Extract the [x, y] coordinate from the center of the cell holding the provided text.  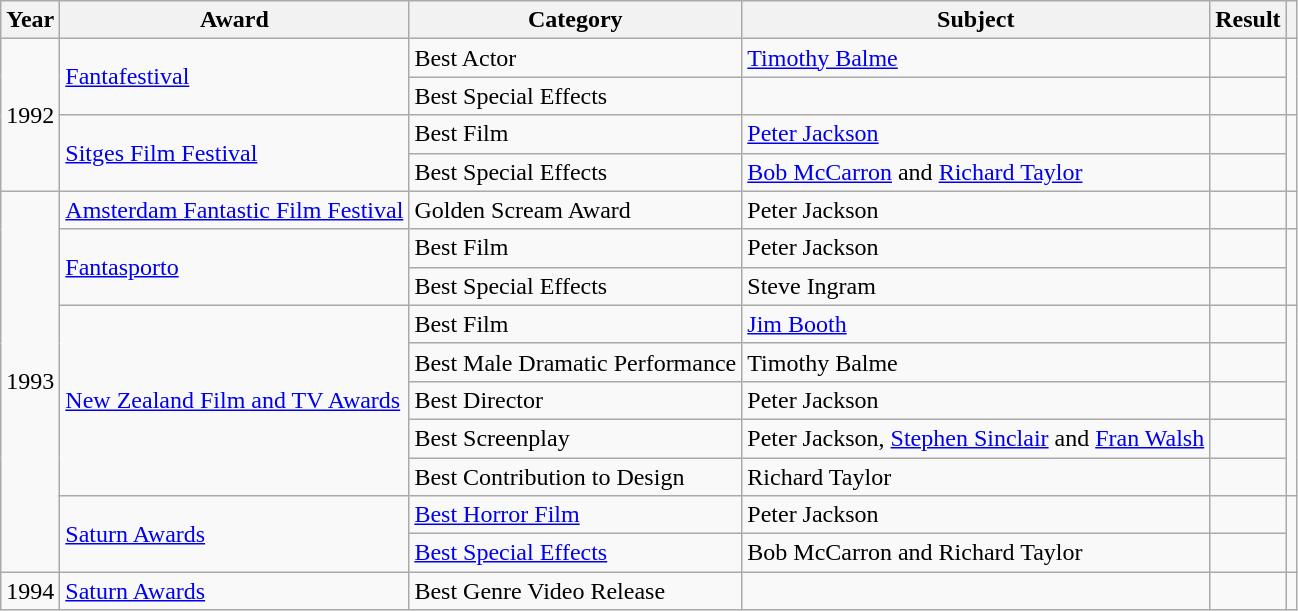
Fantasporto [234, 267]
Jim Booth [976, 324]
Best Director [576, 400]
Category [576, 20]
Best Genre Video Release [576, 591]
Sitges Film Festival [234, 153]
Result [1248, 20]
Year [30, 20]
1993 [30, 382]
Richard Taylor [976, 477]
Best Actor [576, 58]
Golden Scream Award [576, 210]
1992 [30, 115]
Fantafestival [234, 77]
Award [234, 20]
Best Screenplay [576, 438]
Amsterdam Fantastic Film Festival [234, 210]
Peter Jackson, Stephen Sinclair and Fran Walsh [976, 438]
New Zealand Film and TV Awards [234, 400]
Steve Ingram [976, 286]
Best Contribution to Design [576, 477]
1994 [30, 591]
Best Horror Film [576, 515]
Subject [976, 20]
Best Male Dramatic Performance [576, 362]
